Extract the (X, Y) coordinate from the center of the cell holding the provided text.  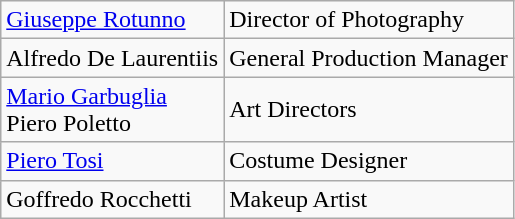
Mario GarbugliaPiero Poletto (112, 110)
Piero Tosi (112, 161)
General Production Manager (369, 58)
Giuseppe Rotunno (112, 20)
Makeup Artist (369, 199)
Art Directors (369, 110)
Alfredo De Laurentiis (112, 58)
Costume Designer (369, 161)
Director of Photography (369, 20)
Goffredo Rocchetti (112, 199)
